Capture the cell that displays the provided text and extract its (X, Y) central coordinate. 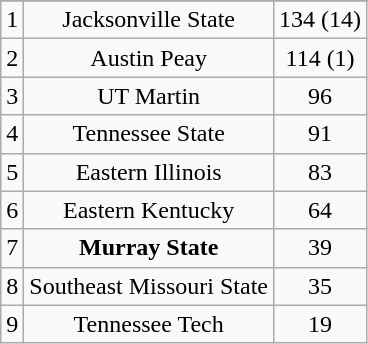
134 (14) (320, 20)
6 (12, 210)
Jacksonville State (149, 20)
64 (320, 210)
Eastern Kentucky (149, 210)
39 (320, 248)
UT Martin (149, 96)
4 (12, 134)
5 (12, 172)
1 (12, 20)
83 (320, 172)
9 (12, 324)
7 (12, 248)
96 (320, 96)
3 (12, 96)
Tennessee Tech (149, 324)
Murray State (149, 248)
35 (320, 286)
114 (1) (320, 58)
Austin Peay (149, 58)
91 (320, 134)
8 (12, 286)
19 (320, 324)
Eastern Illinois (149, 172)
2 (12, 58)
Southeast Missouri State (149, 286)
Tennessee State (149, 134)
